Return the [x, y] coordinate for the center point of the cell that contains the specified text.  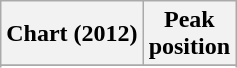
Chart (2012) [72, 34]
Peakposition [189, 34]
